From the cell containing the given text, extract its center point as (x, y) coordinate. 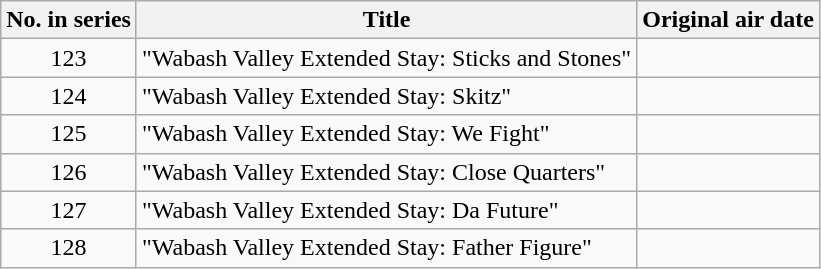
125 (69, 134)
No. in series (69, 20)
"Wabash Valley Extended Stay: Father Figure" (386, 248)
"Wabash Valley Extended Stay: Close Quarters" (386, 172)
"Wabash Valley Extended Stay: Skitz" (386, 96)
"Wabash Valley Extended Stay: We Fight" (386, 134)
124 (69, 96)
128 (69, 248)
123 (69, 58)
"Wabash Valley Extended Stay: Sticks and Stones" (386, 58)
Title (386, 20)
Original air date (728, 20)
126 (69, 172)
"Wabash Valley Extended Stay: Da Future" (386, 210)
127 (69, 210)
